Provide the [x, y] coordinate of the cell's center where the given text is located.  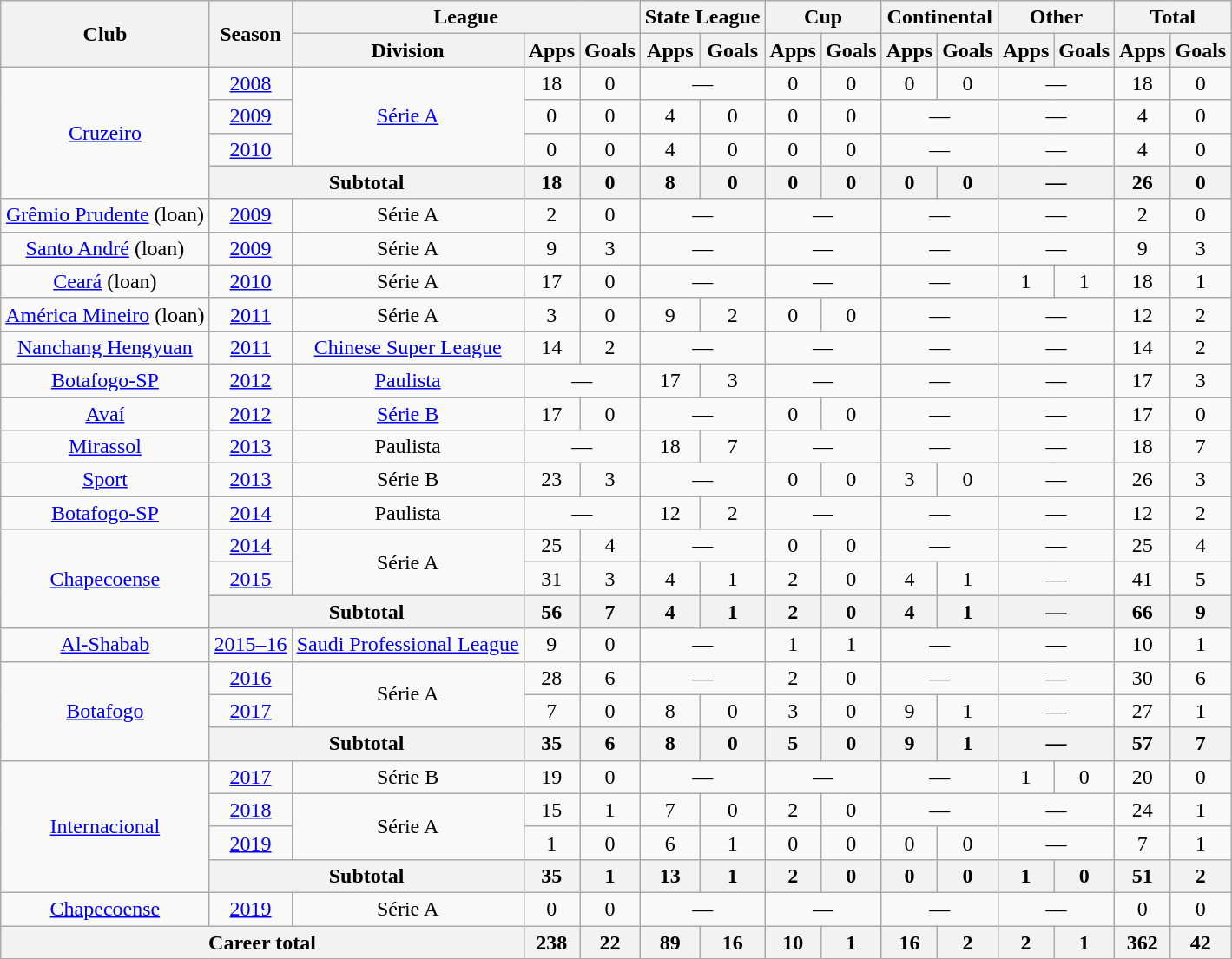
30 [1143, 678]
2015–16 [250, 645]
State League [702, 17]
2018 [250, 810]
América Mineiro (loan) [105, 314]
Career total [262, 942]
2016 [250, 678]
Internacional [105, 826]
Other [1056, 17]
41 [1143, 579]
28 [551, 678]
2015 [250, 579]
20 [1143, 777]
15 [551, 810]
Santo André (loan) [105, 248]
51 [1143, 876]
Avaí [105, 414]
League [465, 17]
22 [610, 942]
42 [1201, 942]
Division [408, 50]
Chinese Super League [408, 347]
13 [670, 876]
362 [1143, 942]
238 [551, 942]
2008 [250, 83]
Saudi Professional League [408, 645]
19 [551, 777]
Botafogo [105, 711]
57 [1143, 744]
24 [1143, 810]
27 [1143, 711]
56 [551, 612]
Al-Shabab [105, 645]
Cup [823, 17]
Cruzeiro [105, 133]
Nanchang Hengyuan [105, 347]
Ceará (loan) [105, 281]
Continental [939, 17]
31 [551, 579]
Total [1173, 17]
Club [105, 34]
Season [250, 34]
Mirassol [105, 447]
23 [551, 480]
Grêmio Prudente (loan) [105, 215]
Sport [105, 480]
89 [670, 942]
66 [1143, 612]
